Identify which cell holds the provided text, then report its [X, Y] central coordinate. 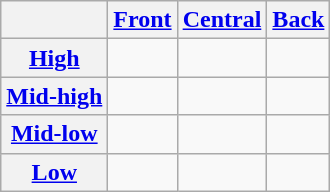
Mid-low [54, 134]
Front [142, 20]
Mid-high [54, 96]
Back [298, 20]
High [54, 58]
Low [54, 172]
Central [222, 20]
